Detect which cell encompasses the target text, then output its (x, y) center coordinate. 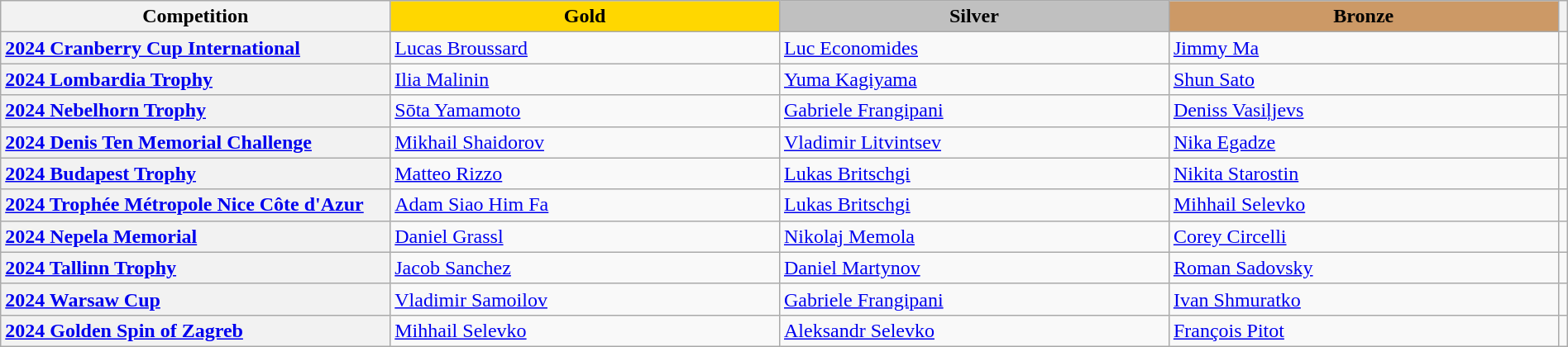
Vladimir Litvintsev (974, 142)
Silver (974, 17)
Nikita Starostin (1363, 173)
Luc Economides (974, 48)
2024 Cranberry Cup International (195, 48)
Ilia Malinin (586, 79)
2024 Nepela Memorial (195, 236)
Matteo Rizzo (586, 173)
2024 Golden Spin of Zagreb (195, 330)
2024 Nebelhorn Trophy (195, 111)
Corey Circelli (1363, 236)
Deniss Vasiļjevs (1363, 111)
François Pitot (1363, 330)
2024 Warsaw Cup (195, 299)
2024 Budapest Trophy (195, 173)
Vladimir Samoilov (586, 299)
Daniel Grassl (586, 236)
Aleksandr Selevko (974, 330)
Nika Egadze (1363, 142)
Bronze (1363, 17)
Competition (195, 17)
Jimmy Ma (1363, 48)
Jacob Sanchez (586, 268)
Sōta Yamamoto (586, 111)
2024 Tallinn Trophy (195, 268)
2024 Denis Ten Memorial Challenge (195, 142)
Nikolaj Memola (974, 236)
Mikhail Shaidorov (586, 142)
Ivan Shmuratko (1363, 299)
2024 Lombardia Trophy (195, 79)
Adam Siao Him Fa (586, 205)
Shun Sato (1363, 79)
2024 Trophée Métropole Nice Côte d'Azur (195, 205)
Roman Sadovsky (1363, 268)
Yuma Kagiyama (974, 79)
Lucas Broussard (586, 48)
Daniel Martynov (974, 268)
Gold (586, 17)
